Find where the given text appears and provide that cell's center as (X, Y) coordinate. 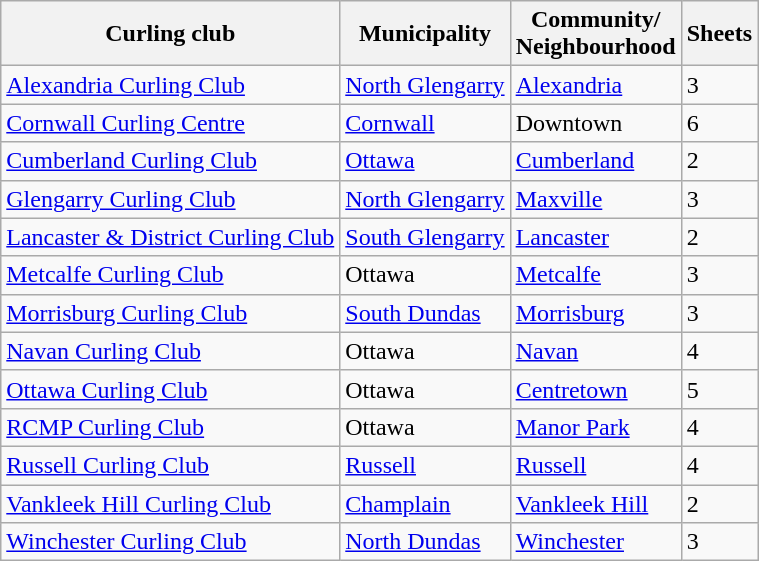
Winchester (596, 542)
Downtown (596, 123)
Sheets (719, 34)
Alexandria Curling Club (170, 85)
Winchester Curling Club (170, 542)
Vankleek Hill (596, 503)
Navan Curling Club (170, 351)
RCMP Curling Club (170, 427)
5 (719, 389)
Metcalfe Curling Club (170, 275)
Cornwall Curling Centre (170, 123)
South Glengarry (425, 237)
Curling club (170, 34)
Vankleek Hill Curling Club (170, 503)
Glengarry Curling Club (170, 199)
Metcalfe (596, 275)
Centretown (596, 389)
Cumberland (596, 161)
Champlain (425, 503)
Municipality (425, 34)
Russell Curling Club (170, 465)
Manor Park (596, 427)
Navan (596, 351)
Maxville (596, 199)
North Dundas (425, 542)
Lancaster & District Curling Club (170, 237)
Morrisburg Curling Club (170, 313)
Lancaster (596, 237)
Morrisburg (596, 313)
6 (719, 123)
South Dundas (425, 313)
Ottawa Curling Club (170, 389)
Cumberland Curling Club (170, 161)
Cornwall (425, 123)
Alexandria (596, 85)
Community/Neighbourhood (596, 34)
